Pinpoint the cell where the given text exists, returning its (X, Y) midpoint coordinate. 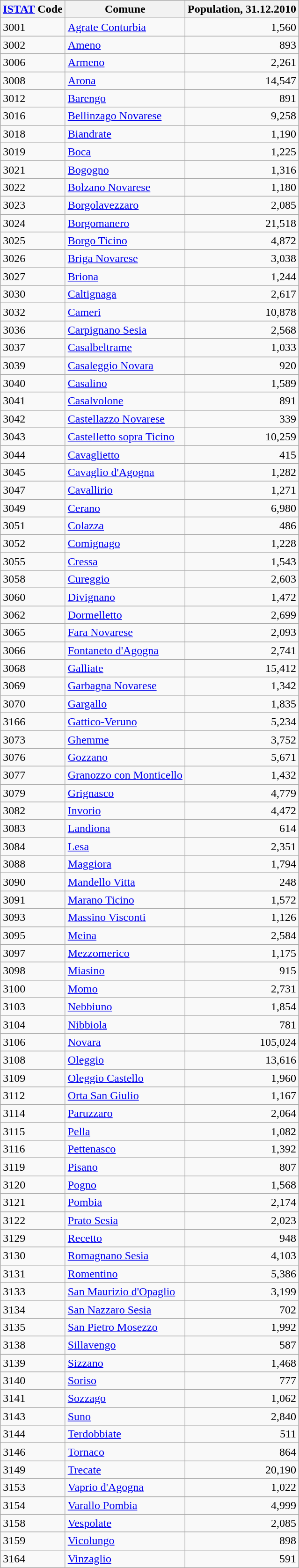
3135 (33, 1327)
511 (242, 1434)
3069 (33, 686)
2,603 (242, 579)
3153 (33, 1488)
3095 (33, 935)
3134 (33, 1309)
1,282 (242, 472)
2,093 (242, 633)
777 (242, 1381)
Landiona (125, 829)
10,878 (242, 312)
3146 (33, 1452)
3066 (33, 650)
3149 (33, 1470)
3164 (33, 1559)
Tornaco (125, 1452)
3012 (33, 98)
Fontaneto d'Agogna (125, 650)
1,589 (242, 383)
3062 (33, 615)
3039 (33, 365)
2,699 (242, 615)
Briga Novarese (125, 259)
3040 (33, 383)
3121 (33, 1203)
486 (242, 526)
1,568 (242, 1185)
3044 (33, 454)
Cureggio (125, 579)
Fara Novarese (125, 633)
339 (242, 419)
4,103 (242, 1256)
864 (242, 1452)
Bolzano Novarese (125, 187)
1,960 (242, 1078)
Barengo (125, 98)
4,999 (242, 1505)
3068 (33, 668)
2,568 (242, 330)
1,794 (242, 864)
3122 (33, 1220)
3027 (33, 277)
Castelletto sopra Ticino (125, 437)
Oleggio (125, 1060)
1,316 (242, 169)
781 (242, 1024)
2,840 (242, 1416)
Borgo Ticino (125, 241)
5,234 (242, 722)
Galliate (125, 668)
915 (242, 971)
Casalino (125, 383)
Nebbiuno (125, 1006)
948 (242, 1238)
Romagnano Sesia (125, 1256)
Agrate Conturbia (125, 27)
3045 (33, 472)
Sozzago (125, 1399)
3120 (33, 1185)
Cerano (125, 508)
Grignasco (125, 793)
1,572 (242, 900)
3036 (33, 330)
1,432 (242, 775)
Borgolavezzaro (125, 205)
3100 (33, 989)
3,752 (242, 739)
3021 (33, 169)
Cavaglio d'Agogna (125, 472)
898 (242, 1541)
3082 (33, 811)
3097 (33, 953)
3073 (33, 739)
1,271 (242, 490)
3025 (33, 241)
3023 (33, 205)
3144 (33, 1434)
Pettenasco (125, 1149)
Gozzano (125, 757)
Pella (125, 1131)
1,854 (242, 1006)
3032 (33, 312)
2,261 (242, 63)
Invorio (125, 811)
5,386 (242, 1274)
Vicolungo (125, 1541)
Dormelletto (125, 615)
3026 (33, 259)
3140 (33, 1381)
3098 (33, 971)
105,024 (242, 1042)
3042 (33, 419)
13,616 (242, 1060)
Borgomanero (125, 223)
1,228 (242, 544)
1,062 (242, 1399)
2,731 (242, 989)
Oleggio Castello (125, 1078)
3006 (33, 63)
3008 (33, 80)
Lesa (125, 846)
Massino Visconti (125, 918)
Sizzano (125, 1363)
1,225 (242, 152)
3022 (33, 187)
3091 (33, 900)
3084 (33, 846)
Comune (125, 9)
1,167 (242, 1096)
Bogogno (125, 169)
3138 (33, 1345)
1,392 (242, 1149)
3076 (33, 757)
3154 (33, 1505)
3119 (33, 1167)
3043 (33, 437)
3,199 (242, 1291)
1,190 (242, 134)
3093 (33, 918)
614 (242, 829)
1,033 (242, 348)
Carpignano Sesia (125, 330)
San Pietro Mosezzo (125, 1327)
Bellinzago Novarese (125, 116)
3131 (33, 1274)
3141 (33, 1399)
3166 (33, 722)
21,518 (242, 223)
San Maurizio d'Opaglio (125, 1291)
3024 (33, 223)
3002 (33, 45)
Soriso (125, 1381)
587 (242, 1345)
3129 (33, 1238)
1,992 (242, 1327)
1,560 (242, 27)
3088 (33, 864)
3065 (33, 633)
3114 (33, 1114)
248 (242, 882)
Castellazzo Novarese (125, 419)
Cavallirio (125, 490)
893 (242, 45)
3130 (33, 1256)
Mezzomerico (125, 953)
Vespolate (125, 1523)
Meina (125, 935)
3077 (33, 775)
ISTAT Code (33, 9)
3030 (33, 294)
3055 (33, 562)
Cavaglietto (125, 454)
6,980 (242, 508)
Marano Ticino (125, 900)
Romentino (125, 1274)
Recetto (125, 1238)
10,259 (242, 437)
Casaleggio Novara (125, 365)
3049 (33, 508)
3001 (33, 27)
Suno (125, 1416)
3060 (33, 597)
Caltignaga (125, 294)
Cressa (125, 562)
Population, 31.12.2010 (242, 9)
2,351 (242, 846)
920 (242, 365)
Cameri (125, 312)
Casalbeltrame (125, 348)
1,180 (242, 187)
3079 (33, 793)
Momo (125, 989)
3090 (33, 882)
Garbagna Novarese (125, 686)
3018 (33, 134)
Pogno (125, 1185)
3143 (33, 1416)
1,244 (242, 277)
Gargallo (125, 704)
2,174 (242, 1203)
3106 (33, 1042)
1,472 (242, 597)
3051 (33, 526)
3016 (33, 116)
3103 (33, 1006)
3108 (33, 1060)
Terdobbiate (125, 1434)
Ghemme (125, 739)
4,779 (242, 793)
Prato Sesia (125, 1220)
Biandrate (125, 134)
1,022 (242, 1488)
3058 (33, 579)
Gattico-Veruno (125, 722)
2,617 (242, 294)
Ameno (125, 45)
Miasino (125, 971)
Orta San Giulio (125, 1096)
3115 (33, 1131)
Vaprio d'Agogna (125, 1488)
Granozzo con Monticello (125, 775)
3139 (33, 1363)
2,741 (242, 650)
591 (242, 1559)
Colazza (125, 526)
15,412 (242, 668)
Mandello Vitta (125, 882)
Paruzzaro (125, 1114)
1,468 (242, 1363)
3070 (33, 704)
1,342 (242, 686)
5,671 (242, 757)
Sillavengo (125, 1345)
2,023 (242, 1220)
1,835 (242, 704)
702 (242, 1309)
3109 (33, 1078)
Trecate (125, 1470)
Divignano (125, 597)
3159 (33, 1541)
Nibbiola (125, 1024)
4,872 (242, 241)
20,190 (242, 1470)
San Nazzaro Sesia (125, 1309)
Pombia (125, 1203)
3,038 (242, 259)
1,126 (242, 918)
1,543 (242, 562)
807 (242, 1167)
4,472 (242, 811)
14,547 (242, 80)
3052 (33, 544)
Boca (125, 152)
Comignago (125, 544)
Maggiora (125, 864)
3116 (33, 1149)
415 (242, 454)
2,584 (242, 935)
2,064 (242, 1114)
3133 (33, 1291)
3112 (33, 1096)
3047 (33, 490)
3083 (33, 829)
3019 (33, 152)
Vinzaglio (125, 1559)
Casalvolone (125, 401)
3104 (33, 1024)
Varallo Pombia (125, 1505)
Novara (125, 1042)
1,082 (242, 1131)
1,175 (242, 953)
3041 (33, 401)
Briona (125, 277)
Armeno (125, 63)
3037 (33, 348)
Arona (125, 80)
3158 (33, 1523)
Pisano (125, 1167)
9,258 (242, 116)
